Provide the (X, Y) coordinate of the cell's center where the given text is located.  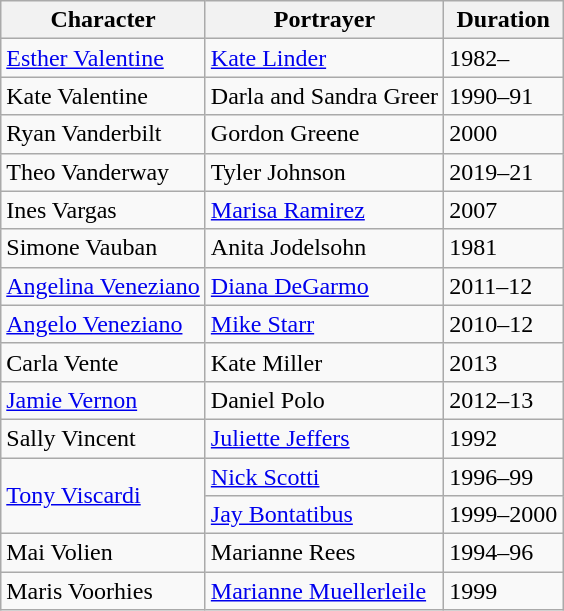
1982– (504, 58)
Mai Volien (104, 553)
2019–21 (504, 172)
Carla Vente (104, 362)
Character (104, 20)
1990–91 (504, 96)
Jamie Vernon (104, 400)
Nick Scotti (324, 477)
Juliette Jeffers (324, 438)
1981 (504, 248)
Ines Vargas (104, 210)
2011–12 (504, 286)
2012–13 (504, 400)
Marianne Muellerleile (324, 591)
Tyler Johnson (324, 172)
Darla and Sandra Greer (324, 96)
Jay Bontatibus (324, 515)
Sally Vincent (104, 438)
Diana DeGarmo (324, 286)
2013 (504, 362)
Marisa Ramirez (324, 210)
Theo Vanderway (104, 172)
Esther Valentine (104, 58)
Anita Jodelsohn (324, 248)
Angelina Veneziano (104, 286)
Portrayer (324, 20)
2007 (504, 210)
Kate Linder (324, 58)
Kate Miller (324, 362)
2010–12 (504, 324)
Marianne Rees (324, 553)
Tony Viscardi (104, 496)
Ryan Vanderbilt (104, 134)
Duration (504, 20)
Mike Starr (324, 324)
Gordon Greene (324, 134)
Daniel Polo (324, 400)
1994–96 (504, 553)
2000 (504, 134)
1999 (504, 591)
1996–99 (504, 477)
1999–2000 (504, 515)
Angelo Veneziano (104, 324)
Simone Vauban (104, 248)
Kate Valentine (104, 96)
1992 (504, 438)
Maris Voorhies (104, 591)
